Return (x, y) of the center of cell containing provided text 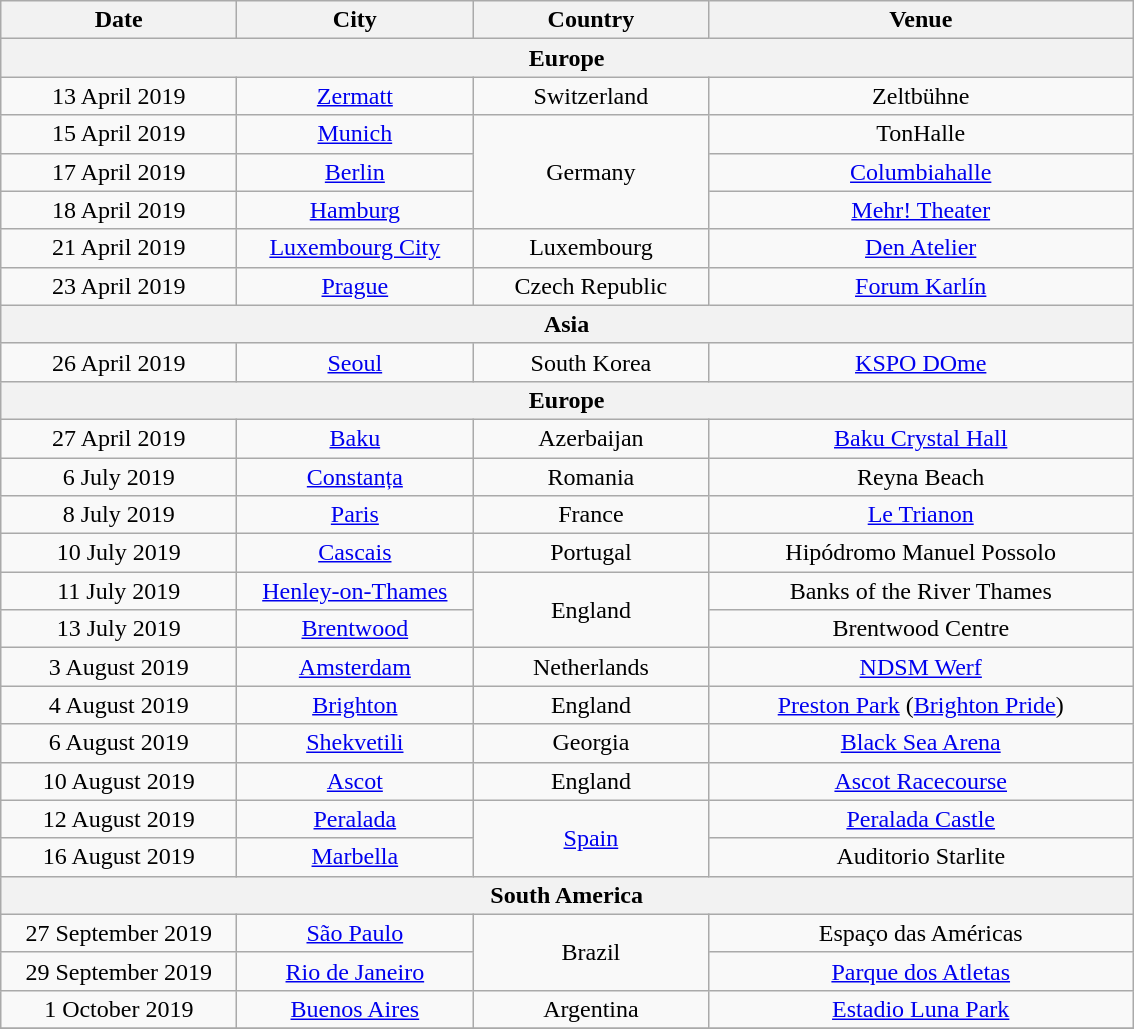
Georgia (591, 743)
Czech Republic (591, 286)
Azerbaijan (591, 438)
15 April 2019 (119, 134)
26 April 2019 (119, 362)
27 April 2019 (119, 438)
Paris (355, 515)
Parque dos Atletas (921, 971)
Mehr! Theater (921, 210)
City (355, 20)
KSPO DOme (921, 362)
South America (567, 895)
Brazil (591, 952)
Germany (591, 172)
29 September 2019 (119, 971)
Estadio Luna Park (921, 1009)
1 October 2019 (119, 1009)
27 September 2019 (119, 933)
Cascais (355, 553)
6 July 2019 (119, 477)
Argentina (591, 1009)
23 April 2019 (119, 286)
Switzerland (591, 96)
Marbella (355, 857)
Venue (921, 20)
Espaço das Américas (921, 933)
France (591, 515)
Asia (567, 324)
11 July 2019 (119, 591)
São Paulo (355, 933)
Romania (591, 477)
Brighton (355, 705)
Le Trianon (921, 515)
Reyna Beach (921, 477)
Hipódromo Manuel Possolo (921, 553)
17 April 2019 (119, 172)
21 April 2019 (119, 248)
Constanța (355, 477)
13 April 2019 (119, 96)
Columbiahalle (921, 172)
Preston Park (Brighton Pride) (921, 705)
13 July 2019 (119, 629)
Buenos Aires (355, 1009)
Portugal (591, 553)
Zeltbühne (921, 96)
Ascot (355, 781)
10 July 2019 (119, 553)
Forum Karlín (921, 286)
NDSM Werf (921, 667)
Banks of the River Thames (921, 591)
TonHalle (921, 134)
Netherlands (591, 667)
Zermatt (355, 96)
Auditorio Starlite (921, 857)
Date (119, 20)
Peralada Castle (921, 819)
Baku (355, 438)
Rio de Janeiro (355, 971)
8 July 2019 (119, 515)
Henley-on-Thames (355, 591)
Country (591, 20)
Den Atelier (921, 248)
18 April 2019 (119, 210)
Baku Crystal Hall (921, 438)
Hamburg (355, 210)
Luxembourg City (355, 248)
Black Sea Arena (921, 743)
4 August 2019 (119, 705)
Shekvetili (355, 743)
Spain (591, 838)
Peralada (355, 819)
Berlin (355, 172)
12 August 2019 (119, 819)
6 August 2019 (119, 743)
Prague (355, 286)
Seoul (355, 362)
3 August 2019 (119, 667)
South Korea (591, 362)
10 August 2019 (119, 781)
Munich (355, 134)
Amsterdam (355, 667)
Brentwood Centre (921, 629)
Ascot Racecourse (921, 781)
Brentwood (355, 629)
Luxembourg (591, 248)
16 August 2019 (119, 857)
